Locate the cell with the specified text and output its (x, y) center coordinate. 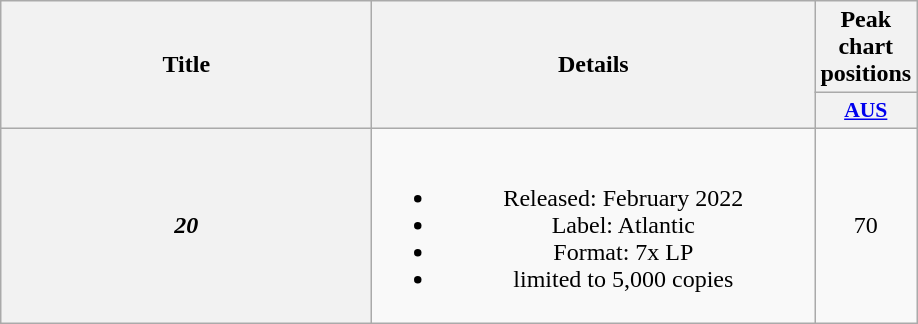
Details (594, 65)
Released: February 2022Label: AtlanticFormat: 7x LPlimited to 5,000 copies (594, 225)
70 (866, 225)
Title (186, 65)
Peak chart positions (866, 47)
20 (186, 225)
AUS (866, 111)
